Scan for the cell matching the given text and deliver its [x, y] coordinate at center. 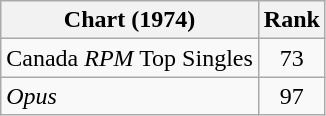
Canada RPM Top Singles [130, 58]
73 [292, 58]
Rank [292, 20]
Opus [130, 96]
97 [292, 96]
Chart (1974) [130, 20]
